Pinpoint the cell where the given text exists, returning its (X, Y) midpoint coordinate. 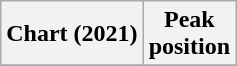
Chart (2021) (72, 34)
Peakposition (189, 34)
